Extract the [x, y] coordinate from the center of the cell holding the provided text.  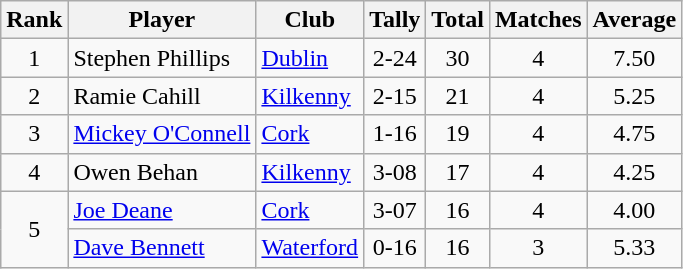
Owen Behan [162, 172]
7.50 [634, 58]
Rank [34, 20]
4.25 [634, 172]
Joe Deane [162, 210]
Dave Bennett [162, 248]
21 [458, 96]
5 [34, 229]
2-24 [395, 58]
19 [458, 134]
2-15 [395, 96]
17 [458, 172]
4.00 [634, 210]
5.25 [634, 96]
Stephen Phillips [162, 58]
4.75 [634, 134]
2 [34, 96]
Club [310, 20]
Total [458, 20]
Tally [395, 20]
Player [162, 20]
3-08 [395, 172]
Dublin [310, 58]
3-07 [395, 210]
1 [34, 58]
Matches [538, 20]
5.33 [634, 248]
1-16 [395, 134]
Mickey O'Connell [162, 134]
0-16 [395, 248]
Waterford [310, 248]
Average [634, 20]
30 [458, 58]
Ramie Cahill [162, 96]
